Identify which cell holds the provided text, then report its (X, Y) central coordinate. 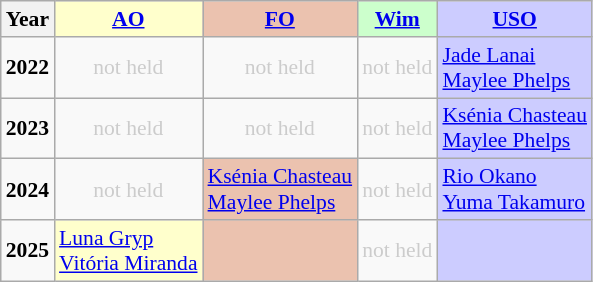
2025 (28, 250)
2022 (28, 68)
Year (28, 19)
2023 (28, 128)
2024 (28, 190)
Jade Lanai Maylee Phelps (514, 68)
Wim (397, 19)
Rio Okano Yuma Takamuro (514, 190)
AO (128, 19)
FO (280, 19)
USO (514, 19)
Luna Gryp Vitória Miranda (128, 250)
